From the cell containing the given text, extract its center point as [X, Y] coordinate. 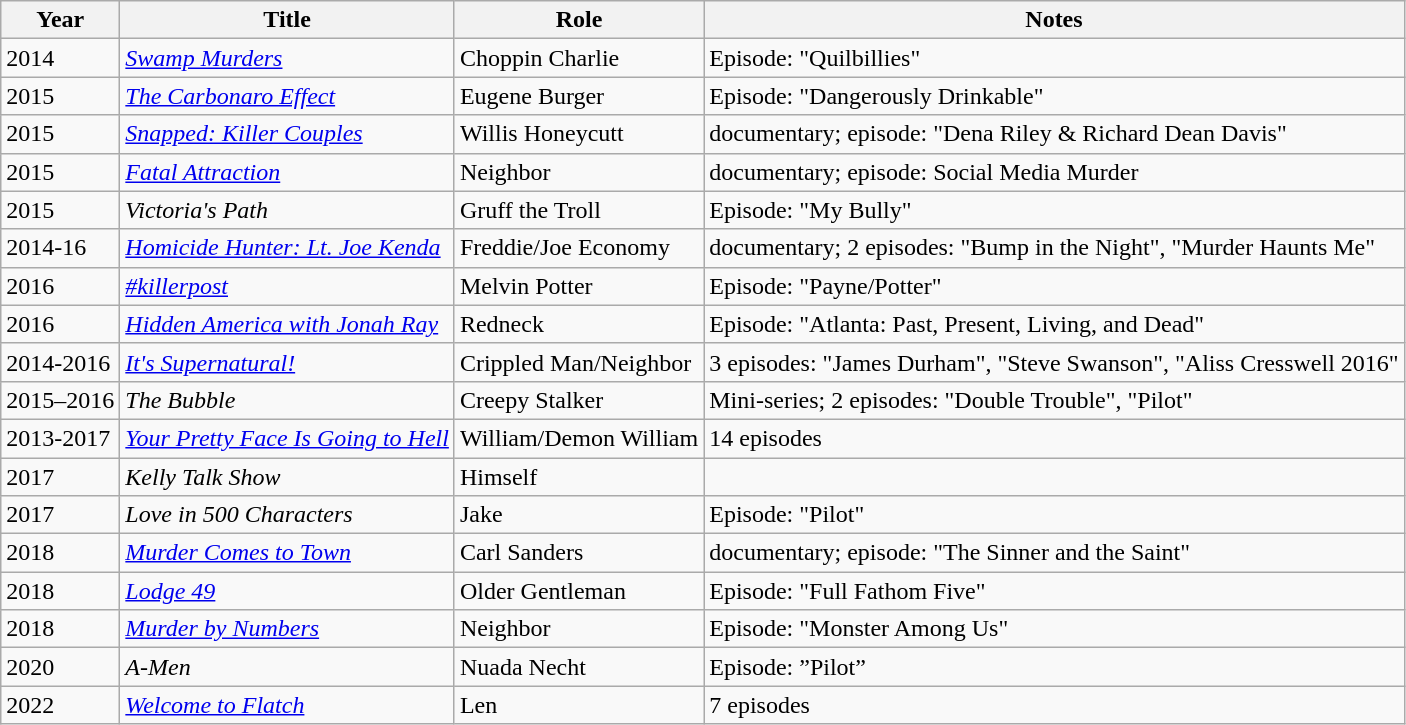
3 episodes: "James Durham", "Steve Swanson", "Aliss Cresswell 2016" [1054, 362]
2022 [60, 705]
Redneck [578, 324]
A-Men [288, 667]
Notes [1054, 20]
Episode: "Monster Among Us" [1054, 629]
William/Demon William [578, 438]
Episode: "Quilbillies" [1054, 58]
2014-2016 [60, 362]
Melvin Potter [578, 286]
Swamp Murders [288, 58]
Carl Sanders [578, 553]
7 episodes [1054, 705]
The Bubble [288, 400]
documentary; 2 episodes: "Bump in the Night", "Murder Haunts Me" [1054, 248]
Older Gentleman [578, 591]
Gruff the Troll [578, 210]
Episode: "Payne/Potter" [1054, 286]
Episode: "Dangerously Drinkable" [1054, 96]
2014-16 [60, 248]
2020 [60, 667]
Creepy Stalker [578, 400]
Snapped: Killer Couples [288, 134]
2015–2016 [60, 400]
Eugene Burger [578, 96]
Homicide Hunter: Lt. Joe Kenda [288, 248]
2013-2017 [60, 438]
Episode: ”Pilot” [1054, 667]
Lodge 49 [288, 591]
Episode: "Atlanta: Past, Present, Living, and Dead" [1054, 324]
2014 [60, 58]
documentary; episode: "The Sinner and the Saint" [1054, 553]
The Carbonaro Effect [288, 96]
Welcome to Flatch [288, 705]
Episode: "Full Fathom Five" [1054, 591]
Fatal Attraction [288, 172]
Crippled Man/Neighbor [578, 362]
Freddie/Joe Economy [578, 248]
documentary; episode: Social Media Murder [1054, 172]
Mini-series; 2 episodes: "Double Trouble", "Pilot" [1054, 400]
Love in 500 Characters [288, 515]
Episode: "My Bully" [1054, 210]
Your Pretty Face Is Going to Hell [288, 438]
Jake [578, 515]
Title [288, 20]
Year [60, 20]
Himself [578, 477]
#killerpost [288, 286]
Len [578, 705]
documentary; episode: "Dena Riley & Richard Dean Davis" [1054, 134]
Choppin Charlie [578, 58]
14 episodes [1054, 438]
Kelly Talk Show [288, 477]
Role [578, 20]
It's Supernatural! [288, 362]
Murder Comes to Town [288, 553]
Willis Honeycutt [578, 134]
Victoria's Path [288, 210]
Nuada Necht [578, 667]
Episode: "Pilot" [1054, 515]
Hidden America with Jonah Ray [288, 324]
Murder by Numbers [288, 629]
